Output the [x, y] coordinate of the center of the cell containing the given text.  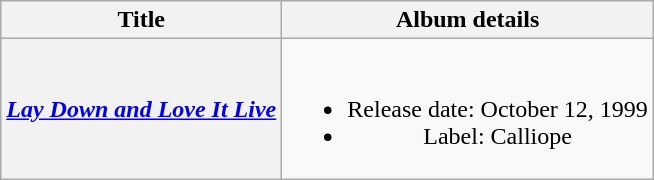
Release date: October 12, 1999Label: Calliope [468, 109]
Lay Down and Love It Live [142, 109]
Title [142, 20]
Album details [468, 20]
